Find where the given text appears and provide that cell's center as (x, y) coordinate. 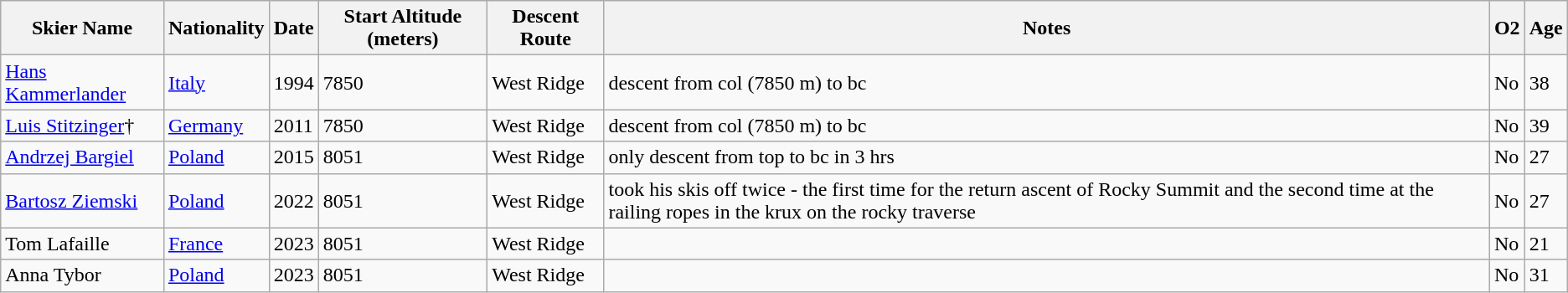
Bartosz Ziemski (82, 201)
Tom Lafaille (82, 244)
only descent from top to bc in 3 hrs (1047, 157)
31 (1546, 275)
Hans Kammerlander (82, 82)
Date (293, 28)
38 (1546, 82)
2015 (293, 157)
Germany (216, 126)
Andrzej Bargiel (82, 157)
2011 (293, 126)
39 (1546, 126)
2022 (293, 201)
Italy (216, 82)
21 (1546, 244)
Start Altitude (meters) (402, 28)
Descent Route (546, 28)
Notes (1047, 28)
Nationality (216, 28)
Age (1546, 28)
France (216, 244)
Luis Stitzinger† (82, 126)
O2 (1507, 28)
1994 (293, 82)
Anna Tybor (82, 275)
Skier Name (82, 28)
